Return (x, y) of the center of cell containing provided text 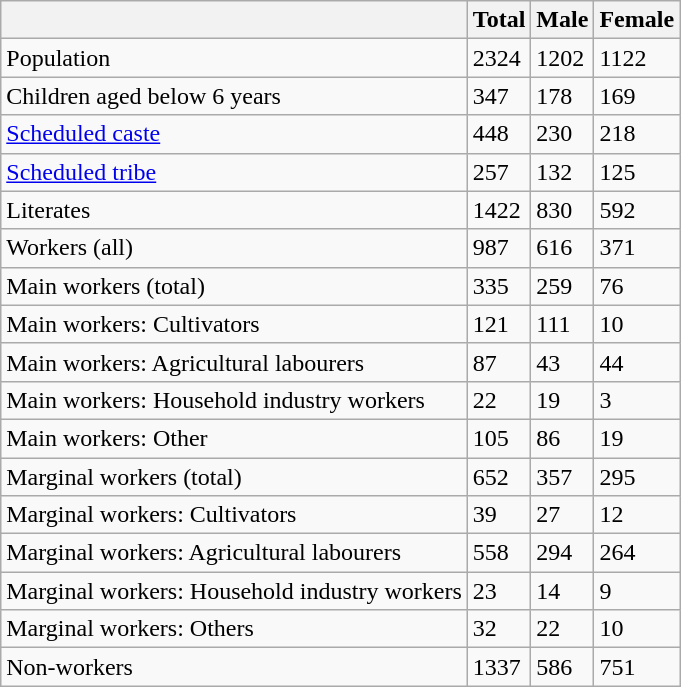
Marginal workers (total) (234, 477)
Scheduled caste (234, 134)
830 (562, 210)
87 (499, 362)
125 (637, 172)
39 (499, 515)
987 (499, 248)
230 (562, 134)
558 (499, 553)
105 (499, 438)
Main workers (total) (234, 286)
132 (562, 172)
1337 (499, 667)
Main workers: Household industry workers (234, 400)
178 (562, 96)
111 (562, 324)
Population (234, 58)
169 (637, 96)
Non-workers (234, 667)
Scheduled tribe (234, 172)
1122 (637, 58)
371 (637, 248)
295 (637, 477)
Male (562, 20)
43 (562, 362)
Marginal workers: Others (234, 629)
Workers (all) (234, 248)
44 (637, 362)
652 (499, 477)
32 (499, 629)
14 (562, 591)
335 (499, 286)
12 (637, 515)
264 (637, 553)
23 (499, 591)
Literates (234, 210)
257 (499, 172)
Main workers: Cultivators (234, 324)
121 (499, 324)
294 (562, 553)
586 (562, 667)
357 (562, 477)
1422 (499, 210)
751 (637, 667)
2324 (499, 58)
86 (562, 438)
218 (637, 134)
3 (637, 400)
Marginal workers: Household industry workers (234, 591)
1202 (562, 58)
Main workers: Other (234, 438)
347 (499, 96)
616 (562, 248)
27 (562, 515)
448 (499, 134)
Marginal workers: Cultivators (234, 515)
Children aged below 6 years (234, 96)
Marginal workers: Agricultural labourers (234, 553)
76 (637, 286)
Total (499, 20)
Main workers: Agricultural labourers (234, 362)
259 (562, 286)
592 (637, 210)
9 (637, 591)
Female (637, 20)
